Extract the (x, y) coordinate from the center of the cell holding the provided text.  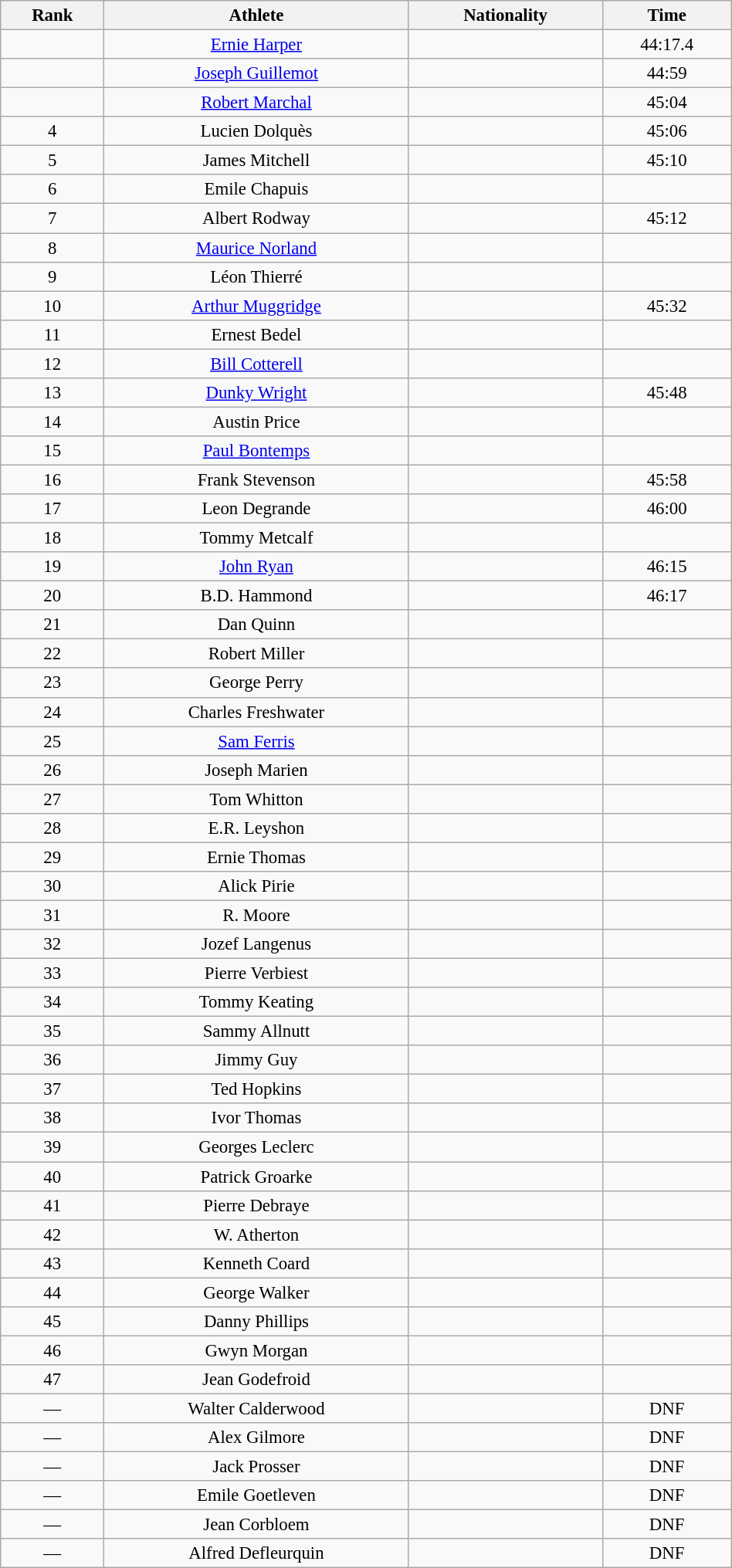
Nationality (505, 15)
Albert Rodway (256, 218)
16 (53, 479)
E.R. Leyshon (256, 828)
Patrick Groarke (256, 1177)
W. Atherton (256, 1234)
Jack Prosser (256, 1467)
44:59 (667, 73)
27 (53, 799)
Joseph Guillemot (256, 73)
Joseph Marien (256, 770)
45:12 (667, 218)
Tommy Keating (256, 1002)
Walter Calderwood (256, 1408)
15 (53, 451)
22 (53, 654)
36 (53, 1060)
12 (53, 364)
45:06 (667, 131)
29 (53, 857)
41 (53, 1205)
8 (53, 248)
Sammy Allnutt (256, 1031)
Léon Thierré (256, 276)
45:04 (667, 103)
Ted Hopkins (256, 1089)
37 (53, 1089)
45:10 (667, 161)
George Perry (256, 683)
39 (53, 1147)
Ernest Bedel (256, 334)
James Mitchell (256, 161)
26 (53, 770)
Leon Degrande (256, 509)
9 (53, 276)
46:15 (667, 567)
Jimmy Guy (256, 1060)
45 (53, 1322)
Jean Godefroid (256, 1380)
43 (53, 1263)
Paul Bontemps (256, 451)
32 (53, 944)
42 (53, 1234)
44:17.4 (667, 45)
4 (53, 131)
46:00 (667, 509)
46:17 (667, 596)
20 (53, 596)
47 (53, 1380)
Dan Quinn (256, 625)
Frank Stevenson (256, 479)
Pierre Verbiest (256, 974)
34 (53, 1002)
Bill Cotterell (256, 364)
Sam Ferris (256, 741)
John Ryan (256, 567)
45:48 (667, 393)
25 (53, 741)
14 (53, 422)
Robert Miller (256, 654)
7 (53, 218)
Pierre Debraye (256, 1205)
Kenneth Coard (256, 1263)
35 (53, 1031)
Rank (53, 15)
28 (53, 828)
Jean Corbloem (256, 1525)
Alfred Defleurquin (256, 1553)
Alex Gilmore (256, 1438)
45:58 (667, 479)
Maurice Norland (256, 248)
21 (53, 625)
38 (53, 1119)
Danny Phillips (256, 1322)
Tom Whitton (256, 799)
Charles Freshwater (256, 712)
Ernie Harper (256, 45)
Ivor Thomas (256, 1119)
Alick Pirie (256, 886)
19 (53, 567)
Time (667, 15)
45:32 (667, 306)
13 (53, 393)
31 (53, 915)
23 (53, 683)
44 (53, 1292)
Dunky Wright (256, 393)
Emile Goetleven (256, 1495)
Tommy Metcalf (256, 538)
Ernie Thomas (256, 857)
6 (53, 189)
Emile Chapuis (256, 189)
30 (53, 886)
5 (53, 161)
George Walker (256, 1292)
46 (53, 1350)
Jozef Langenus (256, 944)
Robert Marchal (256, 103)
24 (53, 712)
R. Moore (256, 915)
Austin Price (256, 422)
Gwyn Morgan (256, 1350)
Lucien Dolquès (256, 131)
10 (53, 306)
40 (53, 1177)
18 (53, 538)
17 (53, 509)
Arthur Muggridge (256, 306)
Georges Leclerc (256, 1147)
33 (53, 974)
Athlete (256, 15)
B.D. Hammond (256, 596)
11 (53, 334)
